Find where the given text appears and provide that cell's center as [x, y] coordinate. 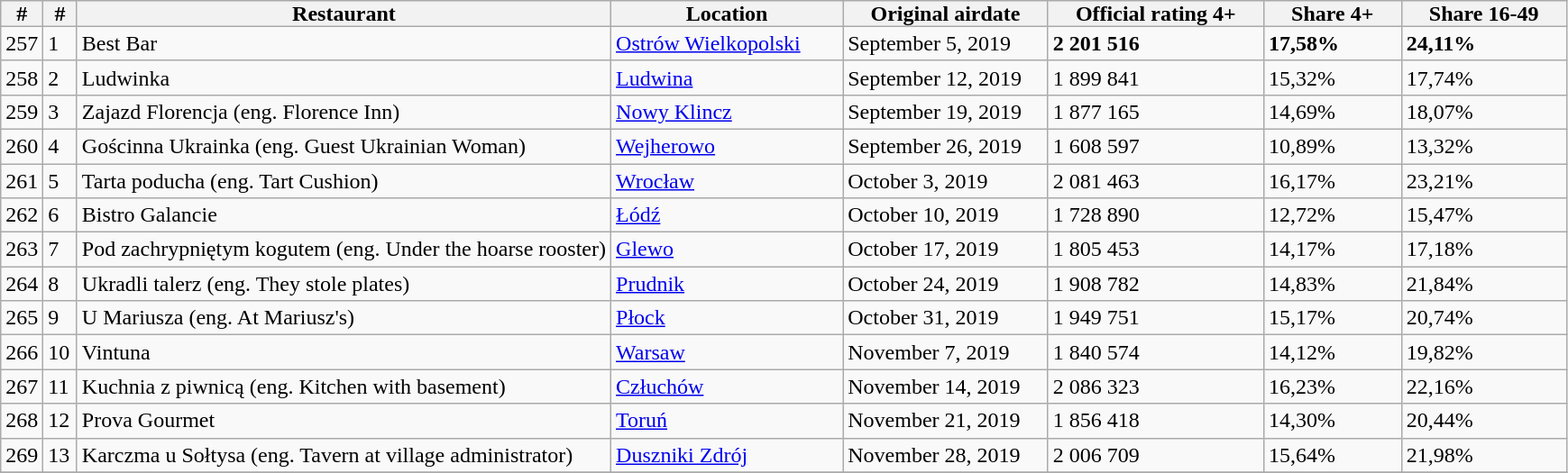
October 10, 2019 [945, 215]
260 [22, 146]
16,23% [1333, 387]
265 [22, 318]
5 [60, 181]
Bistro Galancie [344, 215]
259 [22, 112]
November 7, 2019 [945, 352]
17,74% [1484, 77]
November 14, 2019 [945, 387]
Duszniki Zdrój [727, 455]
257 [22, 43]
15,47% [1484, 215]
12 [60, 421]
2 201 516 [1156, 43]
November 21, 2019 [945, 421]
20,74% [1484, 318]
U Mariusza (eng. At Mariusz's) [344, 318]
Tarta poducha (eng. Tart Cushion) [344, 181]
Location [727, 14]
15,32% [1333, 77]
Prova Gourmet [344, 421]
20,44% [1484, 421]
Ostrów Wielkopolski [727, 43]
September 19, 2019 [945, 112]
21,84% [1484, 284]
October 31, 2019 [945, 318]
269 [22, 455]
1 856 418 [1156, 421]
2 081 463 [1156, 181]
Ludwinka [344, 77]
2 006 709 [1156, 455]
Człuchów [727, 387]
Kuchnia z piwnicą (eng. Kitchen with basement) [344, 387]
2 [60, 77]
263 [22, 250]
November 28, 2019 [945, 455]
October 17, 2019 [945, 250]
10 [60, 352]
Zajazd Florencja (eng. Florence Inn) [344, 112]
1 877 165 [1156, 112]
1 728 890 [1156, 215]
15,17% [1333, 318]
15,64% [1333, 455]
262 [22, 215]
23,21% [1484, 181]
1 899 841 [1156, 77]
8 [60, 284]
267 [22, 387]
21,98% [1484, 455]
22,16% [1484, 387]
Pod zachrypniętym kogutem (eng. Under the hoarse rooster) [344, 250]
4 [60, 146]
2 086 323 [1156, 387]
7 [60, 250]
14,83% [1333, 284]
Nowy Klincz [727, 112]
Łódź [727, 215]
16,17% [1333, 181]
14,69% [1333, 112]
September 26, 2019 [945, 146]
17,58% [1333, 43]
October 24, 2019 [945, 284]
6 [60, 215]
18,07% [1484, 112]
October 3, 2019 [945, 181]
Warsaw [727, 352]
14,12% [1333, 352]
1 840 574 [1156, 352]
261 [22, 181]
Vintuna [344, 352]
September 12, 2019 [945, 77]
September 5, 2019 [945, 43]
10,89% [1333, 146]
Prudnik [727, 284]
266 [22, 352]
1 908 782 [1156, 284]
Best Bar [344, 43]
17,18% [1484, 250]
Glewo [727, 250]
13 [60, 455]
1 805 453 [1156, 250]
Ludwina [727, 77]
14,17% [1333, 250]
258 [22, 77]
11 [60, 387]
1 [60, 43]
Wrocław [727, 181]
Wejherowo [727, 146]
Official rating 4+ [1156, 14]
24,11% [1484, 43]
Płock [727, 318]
13,32% [1484, 146]
Gościnna Ukrainka (eng. Guest Ukrainian Woman) [344, 146]
264 [22, 284]
1 608 597 [1156, 146]
14,30% [1333, 421]
Karczma u Sołtysa (eng. Tavern at village administrator) [344, 455]
19,82% [1484, 352]
1 949 751 [1156, 318]
12,72% [1333, 215]
Toruń [727, 421]
Ukradli talerz (eng. They stole plates) [344, 284]
Original airdate [945, 14]
Restaurant [344, 14]
9 [60, 318]
Share 16-49 [1484, 14]
Share 4+ [1333, 14]
268 [22, 421]
3 [60, 112]
